Return the [X, Y] coordinate for the center point of the cell that contains the specified text.  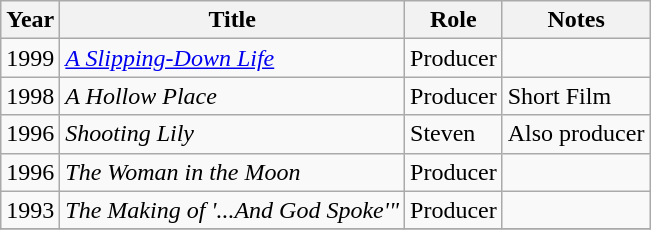
1993 [30, 210]
1998 [30, 96]
The Woman in the Moon [232, 172]
A Hollow Place [232, 96]
1999 [30, 58]
Steven [454, 134]
Short Film [576, 96]
Shooting Lily [232, 134]
Also producer [576, 134]
Year [30, 20]
Role [454, 20]
The Making of '...And God Spoke'" [232, 210]
Notes [576, 20]
Title [232, 20]
A Slipping-Down Life [232, 58]
